Determine the [X, Y] coordinate at the center of the cell enclosing the given text.  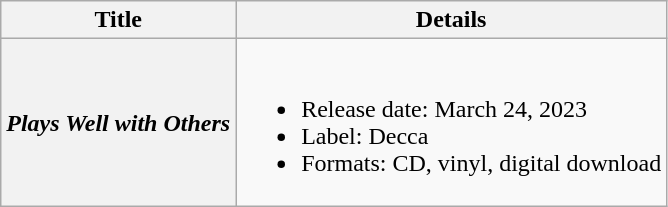
Plays Well with Others [118, 122]
Title [118, 20]
Release date: March 24, 2023Label: DeccaFormats: CD, vinyl, digital download [452, 122]
Details [452, 20]
